Detect which cell encompasses the target text, then output its (X, Y) center coordinate. 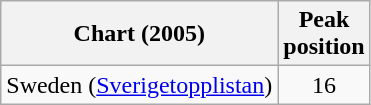
Sweden (Sverigetopplistan) (140, 85)
16 (324, 85)
Chart (2005) (140, 34)
Peakposition (324, 34)
